Provide the (x, y) coordinate of the cell's center where the given text is located.  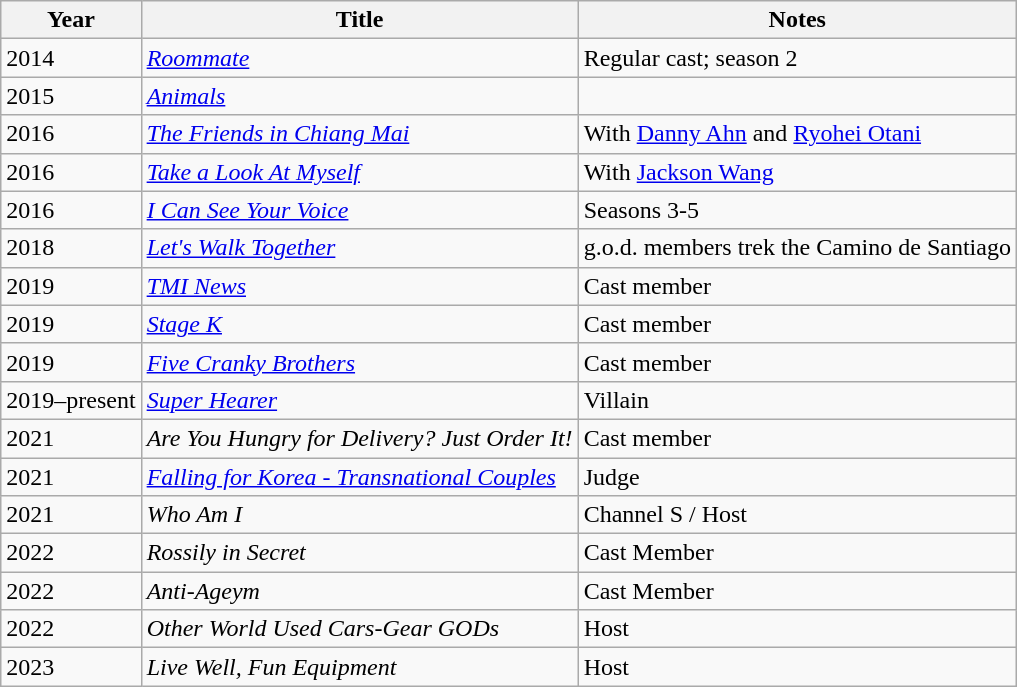
Stage K (360, 324)
Regular cast; season 2 (797, 58)
With Jackson Wang (797, 172)
With Danny Ahn and Ryohei Otani (797, 134)
Take a Look At Myself (360, 172)
Animals (360, 96)
Other World Used Cars-Gear GODs (360, 629)
The Friends in Chiang Mai (360, 134)
I Can See Your Voice (360, 210)
Let's Walk Together (360, 248)
Year (71, 20)
Falling for Korea - Transnational Couples (360, 477)
g.o.d. members trek the Camino de Santiago (797, 248)
2023 (71, 667)
2014 (71, 58)
TMI News (360, 286)
Roommate (360, 58)
Anti-Ageym (360, 591)
2019–present (71, 400)
Notes (797, 20)
Channel S / Host (797, 515)
Five Cranky Brothers (360, 362)
2015 (71, 96)
Live Well, Fun Equipment (360, 667)
Super Hearer (360, 400)
Seasons 3-5 (797, 210)
Judge (797, 477)
Who Am I (360, 515)
Rossily in Secret (360, 553)
Are You Hungry for Delivery? Just Order It! (360, 438)
Villain (797, 400)
2018 (71, 248)
Title (360, 20)
